Determine the (x, y) coordinate at the center of the cell enclosing the given text.  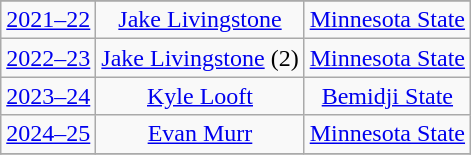
2022–23 (48, 58)
2024–25 (48, 134)
Evan Murr (200, 134)
2021–22 (48, 20)
2023–24 (48, 96)
Kyle Looft (200, 96)
Jake Livingstone (200, 20)
Jake Livingstone (2) (200, 58)
Bemidji State (387, 96)
